Output the [X, Y] coordinate of the center of the cell containing the given text.  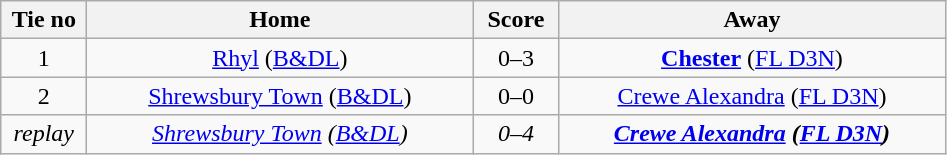
Away [752, 20]
Chester (FL D3N) [752, 58]
Home [280, 20]
0–3 [516, 58]
0–0 [516, 96]
2 [44, 96]
replay [44, 134]
Score [516, 20]
0–4 [516, 134]
1 [44, 58]
Rhyl (B&DL) [280, 58]
Tie no [44, 20]
